For the text-containing cell, return its midpoint in [X, Y] coordinate format. 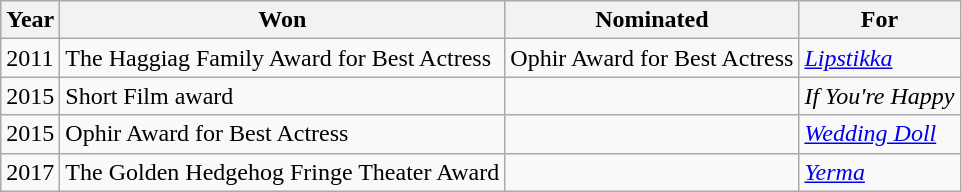
The Golden Hedgehog Fringe Theater Award [282, 172]
If You're Happy [880, 96]
Nominated [652, 20]
Wedding Doll [880, 134]
Short Film award [282, 96]
Won [282, 20]
The Haggiag Family Award for Best Actress [282, 58]
2011 [30, 58]
2017 [30, 172]
Yerma [880, 172]
Year [30, 20]
For [880, 20]
Lipstikka [880, 58]
